Search for the cell housing the specified text and yield its (X, Y) center coordinate. 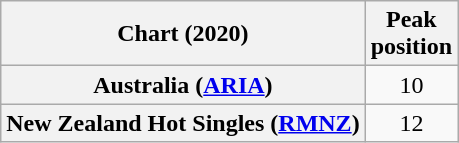
10 (411, 85)
Australia (ARIA) (183, 85)
Peakposition (411, 34)
Chart (2020) (183, 34)
New Zealand Hot Singles (RMNZ) (183, 123)
12 (411, 123)
